Extract the [x, y] coordinate from the center of the cell holding the provided text.  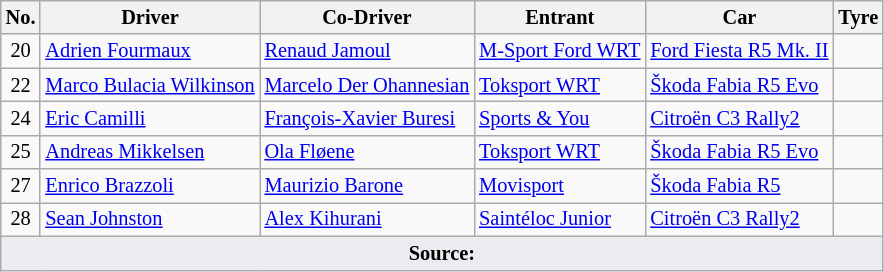
27 [21, 186]
M-Sport Ford WRT [560, 51]
Co-Driver [368, 17]
Adrien Fourmaux [150, 51]
28 [21, 219]
Entrant [560, 17]
Ford Fiesta R5 Mk. II [739, 51]
Driver [150, 17]
22 [21, 85]
Saintéloc Junior [560, 219]
Marcelo Der Ohannesian [368, 85]
Maurizio Barone [368, 186]
Source: [442, 253]
Marco Bulacia Wilkinson [150, 85]
Movisport [560, 186]
Sean Johnston [150, 219]
Ola Fløene [368, 152]
Enrico Brazzoli [150, 186]
Car [739, 17]
Tyre [858, 17]
Sports & You [560, 118]
Eric Camilli [150, 118]
20 [21, 51]
Škoda Fabia R5 [739, 186]
Andreas Mikkelsen [150, 152]
Renaud Jamoul [368, 51]
Alex Kihurani [368, 219]
François-Xavier Buresi [368, 118]
24 [21, 118]
25 [21, 152]
No. [21, 17]
